Capture the cell that displays the provided text and extract its (x, y) central coordinate. 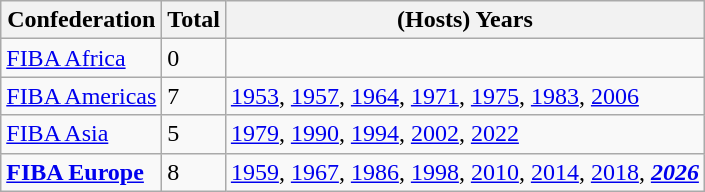
(Hosts) Years (464, 20)
0 (194, 58)
8 (194, 172)
FIBA Americas (82, 96)
FIBA Africa (82, 58)
FIBA Asia (82, 134)
5 (194, 134)
FIBA Europe (82, 172)
7 (194, 96)
1979, 1990, 1994, 2002, 2022 (464, 134)
Total (194, 20)
Confederation (82, 20)
1959, 1967, 1986, 1998, 2010, 2014, 2018, 2026 (464, 172)
1953, 1957, 1964, 1971, 1975, 1983, 2006 (464, 96)
